Extract the (X, Y) coordinate from the center of the cell holding the provided text.  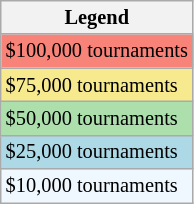
Legend (97, 17)
$100,000 tournaments (97, 51)
$75,000 tournaments (97, 85)
$50,000 tournaments (97, 118)
$25,000 tournaments (97, 152)
$10,000 tournaments (97, 186)
